Scan for the cell matching the given text and deliver its (X, Y) coordinate at center. 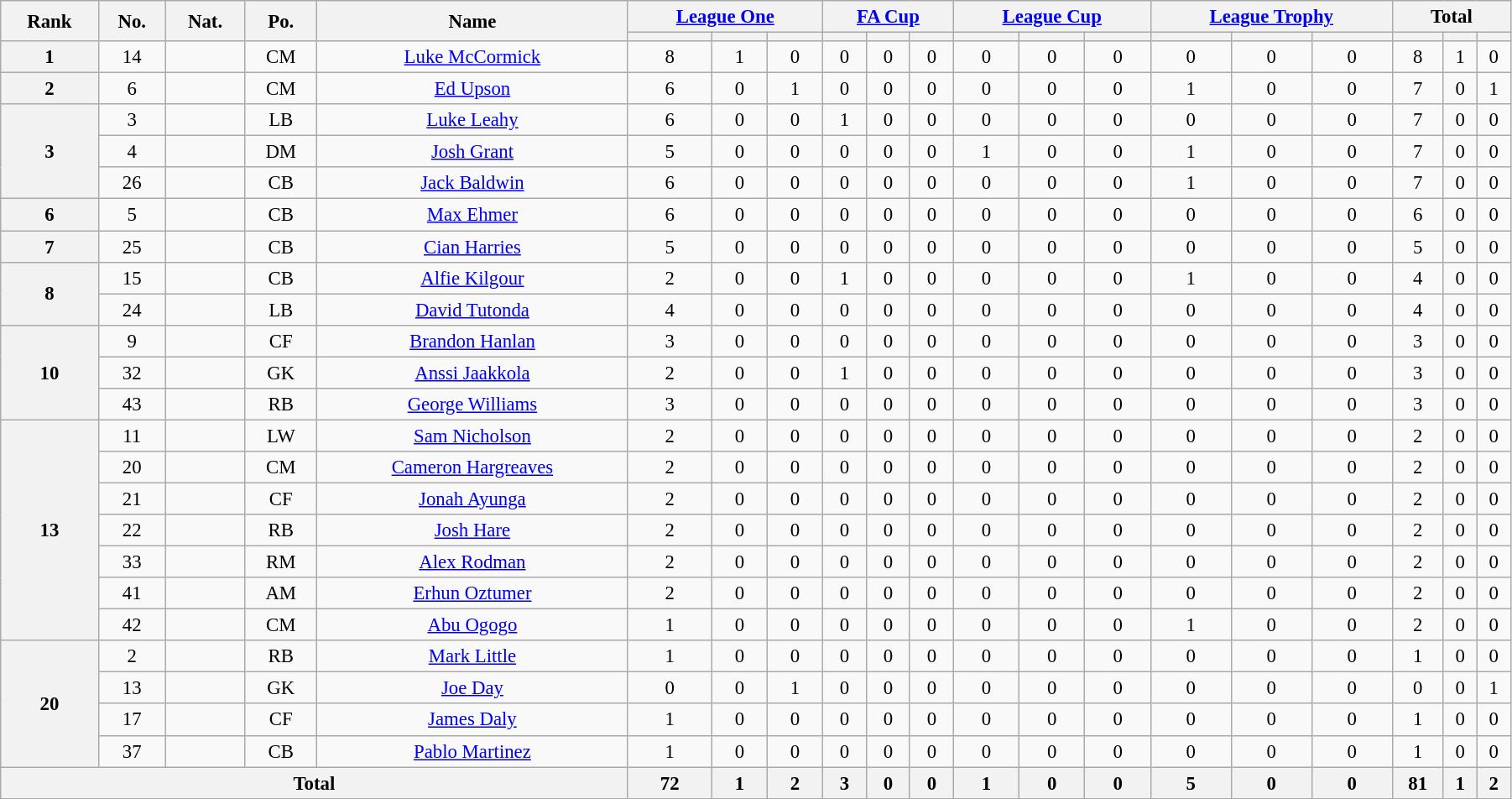
24 (132, 310)
Anssi Jaakkola (472, 373)
Po. (281, 21)
Sam Nicholson (472, 436)
Alex Rodman (472, 562)
25 (132, 247)
David Tutonda (472, 310)
LW (281, 436)
FA Cup (889, 17)
James Daly (472, 720)
Josh Hare (472, 530)
42 (132, 625)
17 (132, 720)
Alfie Kilgour (472, 278)
George Williams (472, 405)
Cameron Hargreaves (472, 467)
League Trophy (1271, 17)
72 (670, 783)
No. (132, 21)
Nat. (205, 21)
Brandon Hanlan (472, 341)
Jonah Ayunga (472, 499)
41 (132, 593)
Erhun Oztumer (472, 593)
Cian Harries (472, 247)
15 (132, 278)
11 (132, 436)
81 (1418, 783)
Name (472, 21)
Josh Grant (472, 152)
Rank (50, 21)
32 (132, 373)
DM (281, 152)
26 (132, 184)
League Cup (1052, 17)
9 (132, 341)
Mark Little (472, 656)
Ed Upson (472, 89)
AM (281, 593)
33 (132, 562)
Joe Day (472, 688)
14 (132, 57)
37 (132, 751)
43 (132, 405)
Luke McCormick (472, 57)
10 (50, 373)
22 (132, 530)
Jack Baldwin (472, 184)
League One (725, 17)
Abu Ogogo (472, 625)
Max Ehmer (472, 215)
Pablo Martinez (472, 751)
Luke Leahy (472, 120)
RM (281, 562)
21 (132, 499)
